Provide the [X, Y] coordinate of the cell's center where the given text is located.  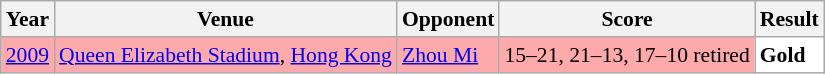
Opponent [448, 19]
Gold [790, 55]
Score [626, 19]
Queen Elizabeth Stadium, Hong Kong [226, 55]
Year [28, 19]
2009 [28, 55]
15–21, 21–13, 17–10 retired [626, 55]
Result [790, 19]
Venue [226, 19]
Zhou Mi [448, 55]
